Search for the cell housing the specified text and yield its [x, y] center coordinate. 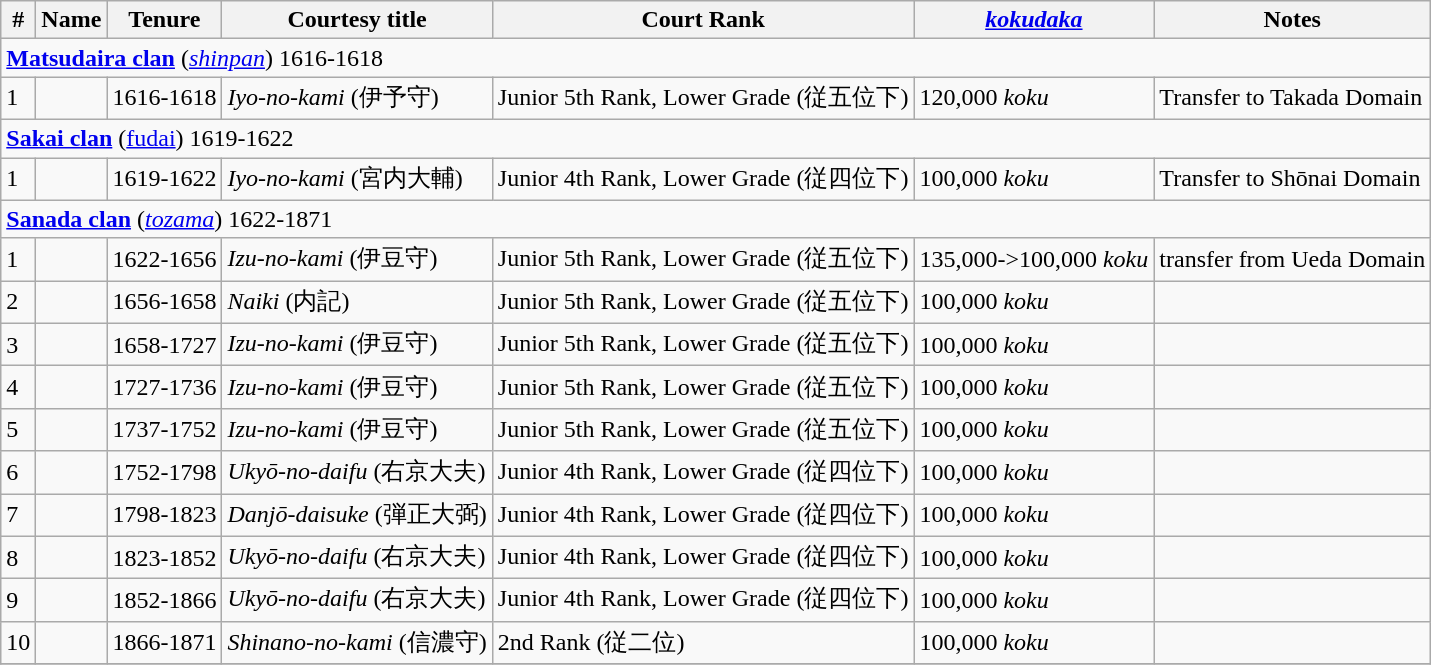
1752-1798 [164, 472]
5 [18, 430]
1656-1658 [164, 302]
1737-1752 [164, 430]
1866-1871 [164, 642]
Shinano-no-kami (信濃守) [357, 642]
7 [18, 516]
Danjō-daisuke (弾正大弼) [357, 516]
Name [72, 20]
120,000 koku [1034, 98]
1622-1656 [164, 260]
2 [18, 302]
1852-1866 [164, 600]
Court Rank [703, 20]
8 [18, 558]
Sakai clan (fudai) 1619-1622 [716, 138]
Courtesy title [357, 20]
1727-1736 [164, 388]
Matsudaira clan (shinpan) 1616-1618 [716, 58]
Iyo-no-kami (宮内大輔) [357, 180]
1658-1727 [164, 344]
Transfer to Shōnai Domain [1292, 180]
Iyo-no-kami (伊予守) [357, 98]
135,000->100,000 koku [1034, 260]
# [18, 20]
Naiki (内記) [357, 302]
1616-1618 [164, 98]
Notes [1292, 20]
2nd Rank (従二位) [703, 642]
Tenure [164, 20]
1823-1852 [164, 558]
10 [18, 642]
1798-1823 [164, 516]
6 [18, 472]
3 [18, 344]
Transfer to Takada Domain [1292, 98]
transfer from Ueda Domain [1292, 260]
Sanada clan (tozama) 1622-1871 [716, 219]
4 [18, 388]
9 [18, 600]
kokudaka [1034, 20]
1619-1622 [164, 180]
